Return [x, y] of the center of cell containing provided text 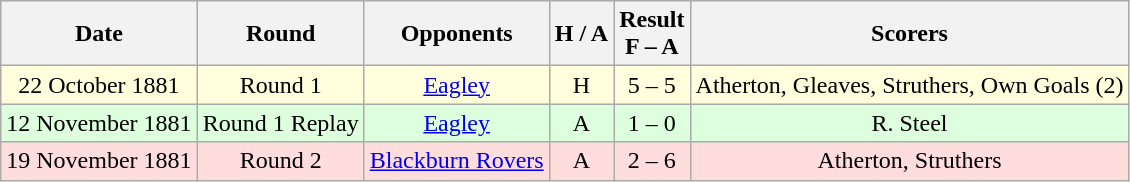
12 November 1881 [99, 123]
Atherton, Gleaves, Struthers, Own Goals (2) [910, 85]
Round 1 Replay [280, 123]
ResultF – A [652, 34]
Scorers [910, 34]
Round 2 [280, 161]
Date [99, 34]
2 – 6 [652, 161]
Opponents [456, 34]
Round [280, 34]
R. Steel [910, 123]
5 – 5 [652, 85]
1 – 0 [652, 123]
Blackburn Rovers [456, 161]
22 October 1881 [99, 85]
H [581, 85]
Atherton, Struthers [910, 161]
H / A [581, 34]
19 November 1881 [99, 161]
Round 1 [280, 85]
